Identify which cell holds the provided text, then report its [x, y] central coordinate. 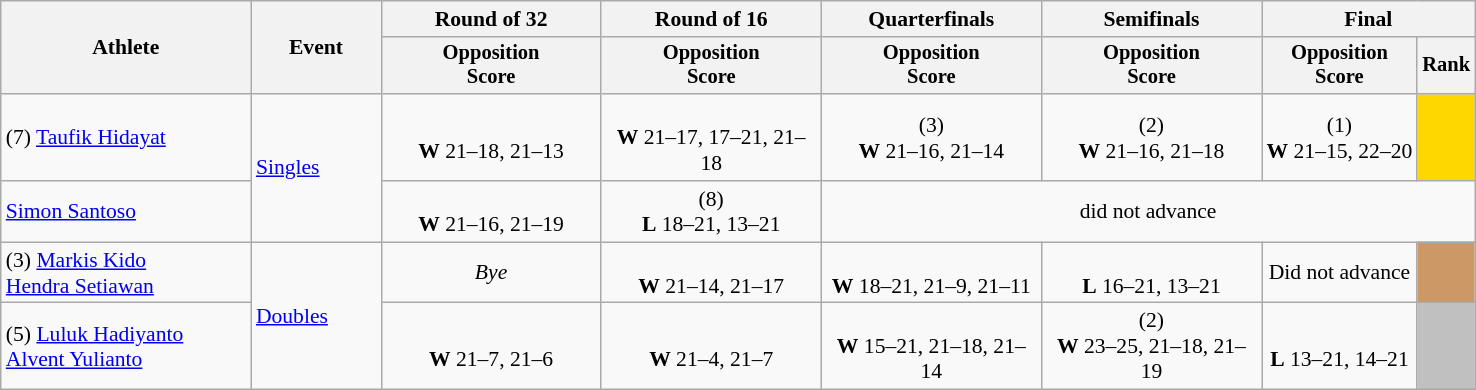
W 21–17, 17–21, 21–18 [711, 138]
W 15–21, 21–18, 21–14 [931, 346]
Round of 16 [711, 19]
Final [1368, 19]
(8) L 18–21, 13–21 [711, 212]
(2) W 23–25, 21–18, 21–19 [1151, 346]
Round of 32 [491, 19]
Rank [1446, 66]
Did not advance [1340, 272]
W 18–21, 21–9, 21–11 [931, 272]
W 21–14, 21–17 [711, 272]
(5) Luluk Hadiyanto Alvent Yulianto [126, 346]
(1) W 21–15, 22–20 [1340, 138]
Semifinals [1151, 19]
Simon Santoso [126, 212]
(3) Markis Kido Hendra Setiawan [126, 272]
L 13–21, 14–21 [1340, 346]
did not advance [1148, 212]
W 21–16, 21–19 [491, 212]
(3) W 21–16, 21–14 [931, 138]
Quarterfinals [931, 19]
(7) Taufik Hidayat [126, 138]
Singles [316, 168]
Bye [491, 272]
(2) W 21–16, 21–18 [1151, 138]
L 16–21, 13–21 [1151, 272]
W 21–18, 21–13 [491, 138]
W 21–4, 21–7 [711, 346]
Athlete [126, 48]
Event [316, 48]
Doubles [316, 316]
W 21–7, 21–6 [491, 346]
